Extract the [x, y] coordinate from the center of the cell holding the provided text.  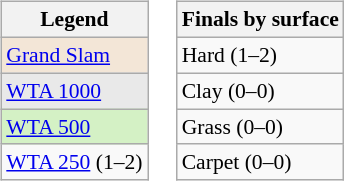
Carpet (0–0) [260, 162]
WTA 500 [74, 127]
Legend [74, 20]
Finals by surface [260, 20]
Grass (0–0) [260, 127]
Clay (0–0) [260, 91]
Grand Slam [74, 55]
Hard (1–2) [260, 55]
WTA 1000 [74, 91]
WTA 250 (1–2) [74, 162]
